Return [X, Y] of the center of cell containing provided text 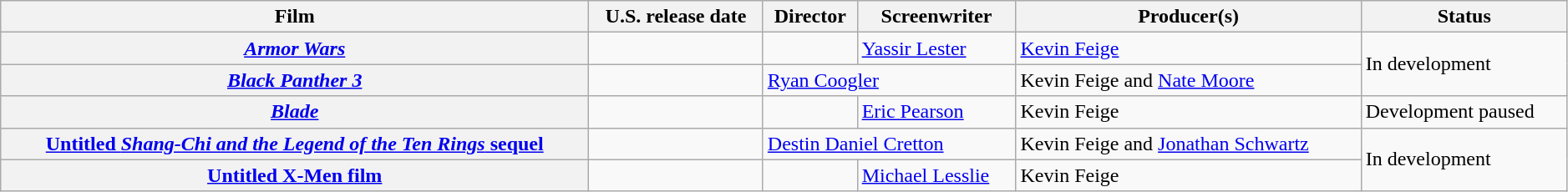
Status [1464, 17]
Yassir Lester [936, 48]
Untitled X-Men film [295, 175]
Kevin Feige and Jonathan Schwartz [1188, 144]
Untitled Shang-Chi and the Legend of the Ten Rings sequel [295, 144]
Destin Daniel Cretton [889, 144]
U.S. release date [677, 17]
Kevin Feige and Nate Moore [1188, 80]
Screenwriter [936, 17]
Eric Pearson [936, 112]
Black Panther 3 [295, 80]
Film [295, 17]
Michael Lesslie [936, 175]
Armor Wars [295, 48]
Director [810, 17]
Development paused [1464, 112]
Producer(s) [1188, 17]
Ryan Coogler [889, 80]
Blade [295, 112]
